Return [x, y] of the center of cell containing provided text 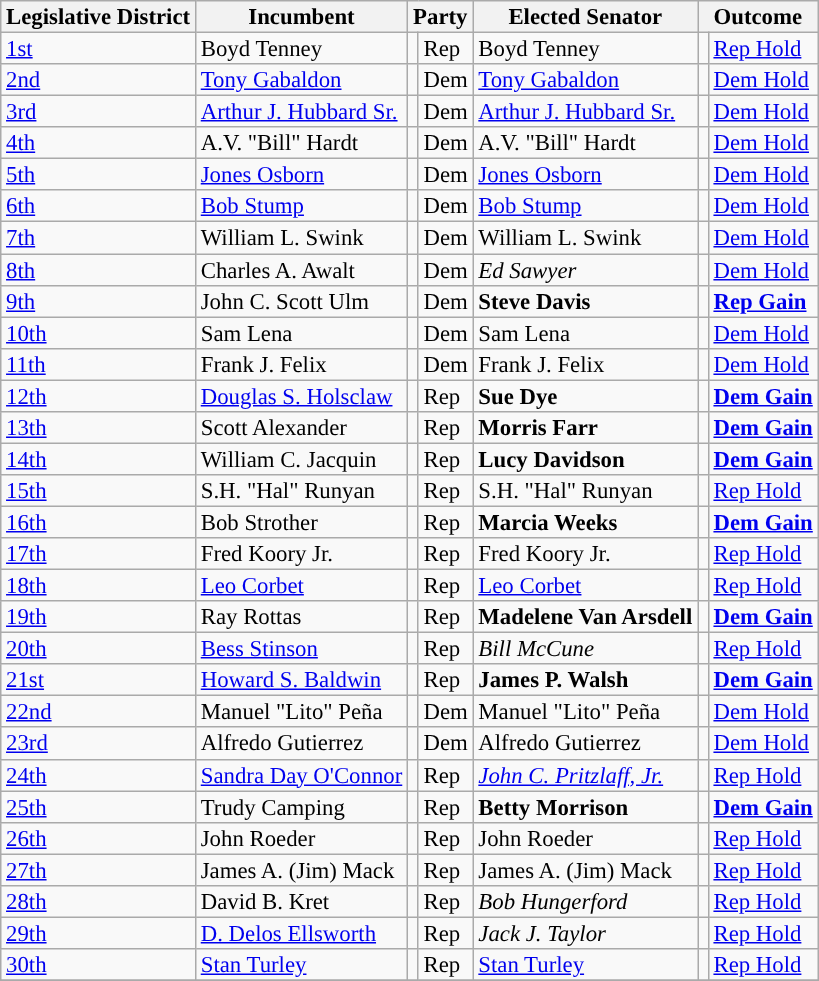
1st [98, 49]
24th [98, 775]
12th [98, 396]
Charles A. Awalt [301, 270]
22nd [98, 712]
19th [98, 617]
Ray Rottas [301, 617]
David B. Kret [301, 902]
29th [98, 933]
James P. Walsh [586, 680]
10th [98, 333]
11th [98, 364]
20th [98, 649]
28th [98, 902]
27th [98, 870]
Steve Davis [586, 301]
23rd [98, 744]
Douglas S. Holsclaw [301, 396]
Sandra Day O'Connor [301, 775]
13th [98, 428]
8th [98, 270]
16th [98, 522]
Madelene Van Arsdell [586, 617]
4th [98, 143]
Lucy Davidson [586, 459]
15th [98, 491]
30th [98, 965]
Marcia Weeks [586, 522]
D. Delos Ellsworth [301, 933]
Rep Gain [763, 301]
John C. Pritzlaff, Jr. [586, 775]
Bill McCune [586, 649]
John C. Scott Ulm [301, 301]
Bess Stinson [301, 649]
14th [98, 459]
Outcome [758, 17]
Legislative District [98, 17]
25th [98, 807]
3rd [98, 112]
26th [98, 838]
Incumbent [301, 17]
Bob Hungerford [586, 902]
2nd [98, 80]
Trudy Camping [301, 807]
Elected Senator [586, 17]
7th [98, 238]
Morris Farr [586, 428]
Bob Strother [301, 522]
6th [98, 206]
Ed Sawyer [586, 270]
William C. Jacquin [301, 459]
Howard S. Baldwin [301, 680]
Scott Alexander [301, 428]
Betty Morrison [586, 807]
Jack J. Taylor [586, 933]
5th [98, 175]
21st [98, 680]
18th [98, 586]
Sue Dye [586, 396]
17th [98, 554]
9th [98, 301]
Party [440, 17]
